Locate the cell with the specified text and output its [x, y] center coordinate. 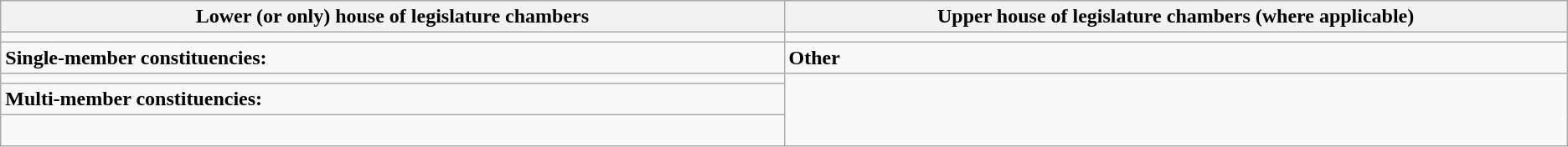
Lower (or only) house of legislature chambers [392, 17]
Multi-member constituencies: [392, 99]
Upper house of legislature chambers (where applicable) [1176, 17]
Single-member constituencies: [392, 58]
Other [1176, 58]
